Provide the [x, y] coordinate of the cell's center where the given text is located.  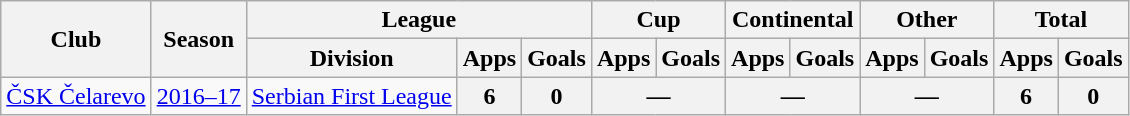
2016–17 [198, 96]
Continental [793, 20]
Cup [658, 20]
ČSK Čelarevo [76, 96]
Club [76, 39]
Total [1061, 20]
Other [927, 20]
League [418, 20]
Season [198, 39]
Division [352, 58]
Serbian First League [352, 96]
